Return [x, y] of the center of cell containing provided text 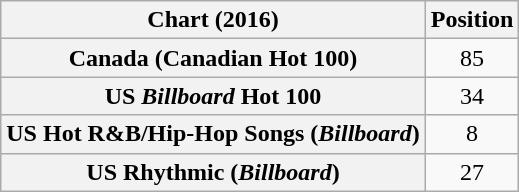
Position [472, 20]
8 [472, 134]
Chart (2016) [213, 20]
27 [472, 172]
34 [472, 96]
US Billboard Hot 100 [213, 96]
US Hot R&B/Hip-Hop Songs (Billboard) [213, 134]
85 [472, 58]
Canada (Canadian Hot 100) [213, 58]
US Rhythmic (Billboard) [213, 172]
